Pinpoint the cell where the given text exists, returning its [x, y] midpoint coordinate. 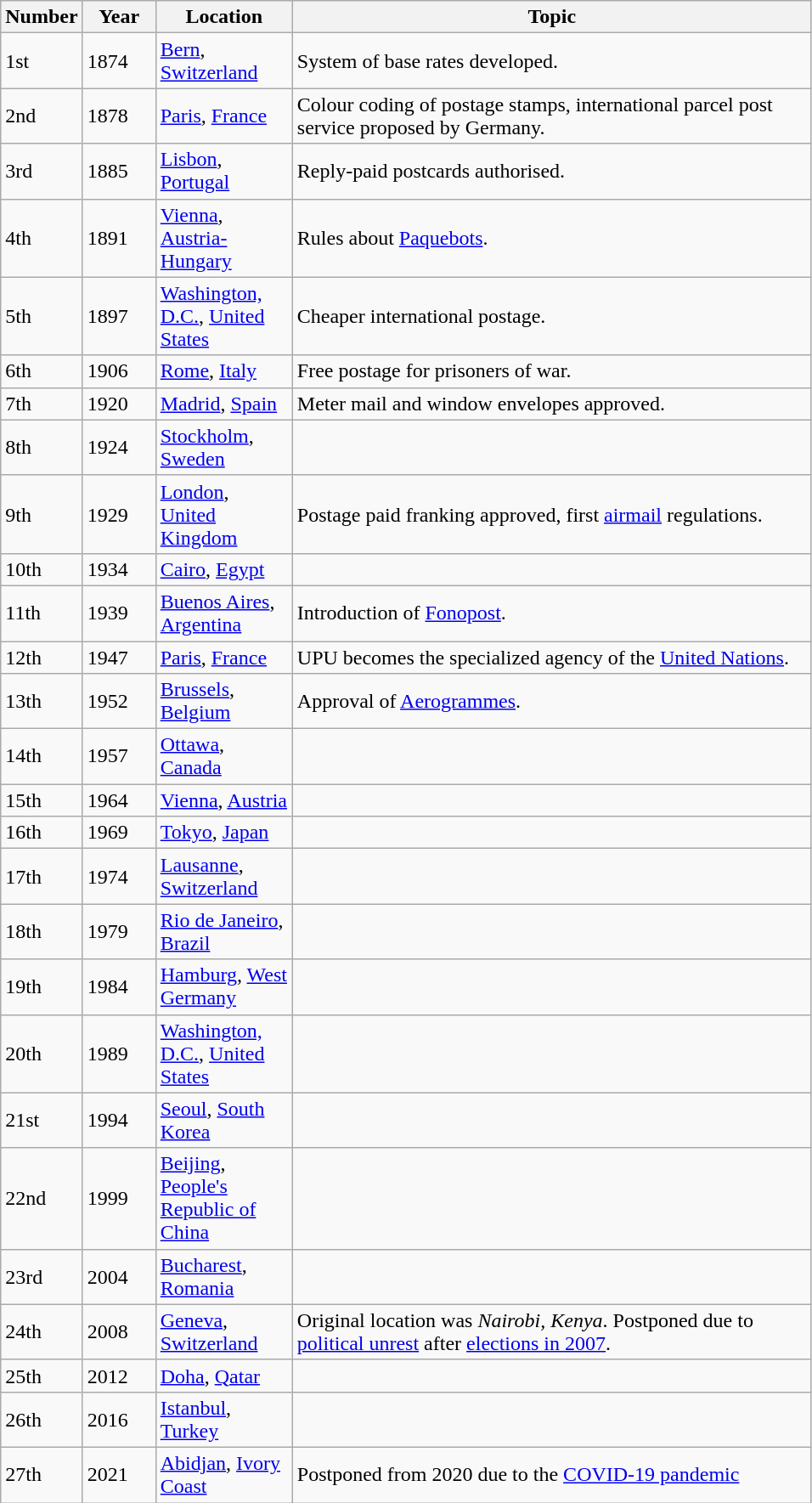
12th [42, 657]
25th [42, 1376]
8th [42, 447]
Postage paid franking approved, first airmail regulations. [552, 514]
Colour coding of postage stamps, international parcel post service proposed by Germany. [552, 116]
Lisbon, Portugal [224, 172]
15th [42, 800]
Buenos Aires, Argentina [224, 613]
27th [42, 1475]
3rd [42, 172]
1957 [119, 756]
Istanbul, Turkey [224, 1419]
1897 [119, 316]
9th [42, 514]
24th [42, 1332]
Tokyo, Japan [224, 833]
2021 [119, 1475]
System of base rates developed. [552, 61]
Cheaper international postage. [552, 316]
1878 [119, 116]
2004 [119, 1276]
1999 [119, 1198]
Hamburg, West Germany [224, 987]
23rd [42, 1276]
1920 [119, 404]
Lausanne, Switzerland [224, 877]
2016 [119, 1419]
Meter mail and window envelopes approved. [552, 404]
1924 [119, 447]
2012 [119, 1376]
London, United Kingdom [224, 514]
1989 [119, 1054]
Vienna, Austria-Hungary [224, 238]
16th [42, 833]
14th [42, 756]
Bucharest, Romania [224, 1276]
1979 [119, 931]
1964 [119, 800]
1885 [119, 172]
1974 [119, 877]
Rio de Janeiro, Brazil [224, 931]
17th [42, 877]
Cairo, Egypt [224, 569]
Brussels, Belgium [224, 702]
4th [42, 238]
1969 [119, 833]
UPU becomes the specialized agency of the United Nations. [552, 657]
Vienna, Austria [224, 800]
11th [42, 613]
1994 [119, 1120]
Ottawa, Canada [224, 756]
Location [224, 17]
1874 [119, 61]
Beijing, People's Republic of China [224, 1198]
Stockholm, Sweden [224, 447]
1952 [119, 702]
2nd [42, 116]
21st [42, 1120]
Year [119, 17]
1984 [119, 987]
Number [42, 17]
Free postage for prisoners of war. [552, 371]
Postponed from 2020 due to the COVID-19 pandemic [552, 1475]
13th [42, 702]
Approval of Aerogrammes. [552, 702]
1939 [119, 613]
22nd [42, 1198]
6th [42, 371]
1906 [119, 371]
Doha, Qatar [224, 1376]
2008 [119, 1332]
1929 [119, 514]
5th [42, 316]
1891 [119, 238]
18th [42, 931]
1934 [119, 569]
Reply-paid postcards authorised. [552, 172]
Madrid, Spain [224, 404]
Abidjan, Ivory Coast [224, 1475]
10th [42, 569]
19th [42, 987]
20th [42, 1054]
Rules about Paquebots. [552, 238]
Original location was Nairobi, Kenya. Postponed due to political unrest after elections in 2007. [552, 1332]
1st [42, 61]
Introduction of Fonopost. [552, 613]
7th [42, 404]
Seoul, South Korea [224, 1120]
1947 [119, 657]
Bern, Switzerland [224, 61]
26th [42, 1419]
Geneva, Switzerland [224, 1332]
Rome, Italy [224, 371]
Topic [552, 17]
